Scan for the cell matching the given text and deliver its (X, Y) coordinate at center. 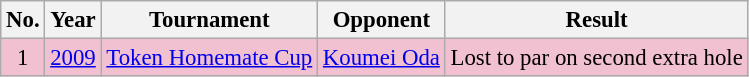
Token Homemate Cup (210, 58)
1 (23, 58)
No. (23, 20)
Tournament (210, 20)
Koumei Oda (382, 58)
Year (73, 20)
Result (596, 20)
2009 (73, 58)
Opponent (382, 20)
Lost to par on second extra hole (596, 58)
